Return the [x, y] coordinate for the center point of the cell that contains the specified text.  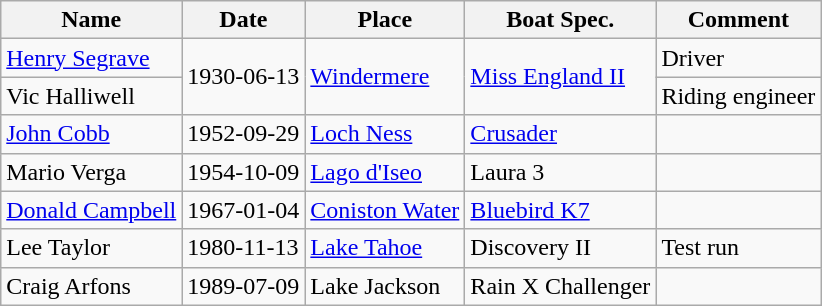
Riding engineer [738, 96]
Loch Ness [385, 134]
Bluebird K7 [560, 210]
Discovery II [560, 248]
Crusader [560, 134]
Test run [738, 248]
Vic Halliwell [92, 96]
Boat Spec. [560, 20]
1952-09-29 [244, 134]
Donald Campbell [92, 210]
Lago d'Iseo [385, 172]
Lake Tahoe [385, 248]
Driver [738, 58]
1967-01-04 [244, 210]
Place [385, 20]
1980-11-13 [244, 248]
Miss England II [560, 77]
Comment [738, 20]
Date [244, 20]
1954-10-09 [244, 172]
Coniston Water [385, 210]
Henry Segrave [92, 58]
Lee Taylor [92, 248]
Mario Verga [92, 172]
Rain X Challenger [560, 286]
1989-07-09 [244, 286]
1930-06-13 [244, 77]
John Cobb [92, 134]
Name [92, 20]
Craig Arfons [92, 286]
Windermere [385, 77]
Laura 3 [560, 172]
Lake Jackson [385, 286]
